Output the [x, y] coordinate of the center of the cell containing the given text.  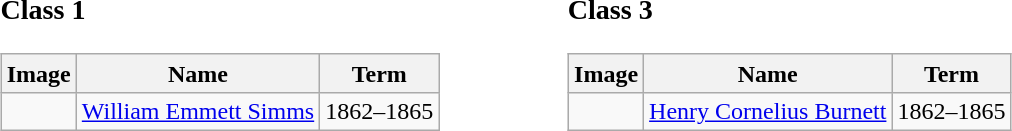
Henry Cornelius Burnett [768, 111]
William Emmett Simms [198, 111]
